Identify which cell holds the provided text, then report its [x, y] central coordinate. 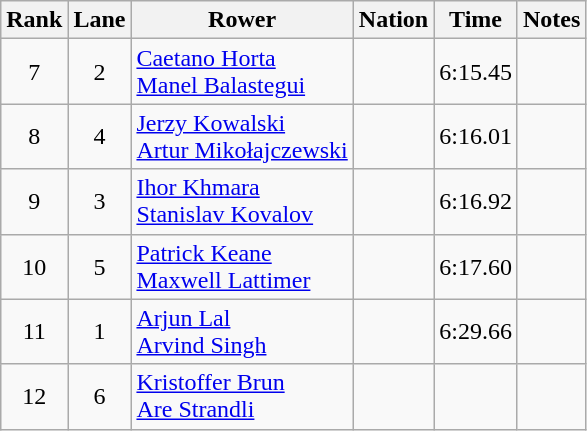
6 [100, 396]
10 [34, 266]
4 [100, 136]
Lane [100, 20]
Rower [242, 20]
9 [34, 202]
Ihor KhmaraStanislav Kovalov [242, 202]
Kristoffer BrunAre Strandli [242, 396]
Jerzy KowalskiArtur Mikołajczewski [242, 136]
12 [34, 396]
6:29.66 [476, 332]
6:17.60 [476, 266]
7 [34, 72]
Caetano HortaManel Balastegui [242, 72]
6:16.92 [476, 202]
Notes [551, 20]
Arjun LalArvind Singh [242, 332]
11 [34, 332]
1 [100, 332]
Rank [34, 20]
2 [100, 72]
6:15.45 [476, 72]
5 [100, 266]
Time [476, 20]
Nation [393, 20]
Patrick KeaneMaxwell Lattimer [242, 266]
3 [100, 202]
8 [34, 136]
6:16.01 [476, 136]
